Detect which cell encompasses the target text, then output its [X, Y] center coordinate. 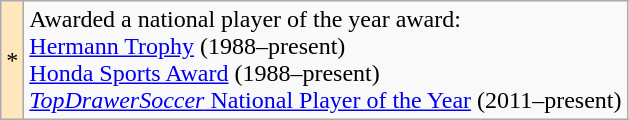
* [12, 60]
